For the text-containing cell, return its midpoint in [X, Y] coordinate format. 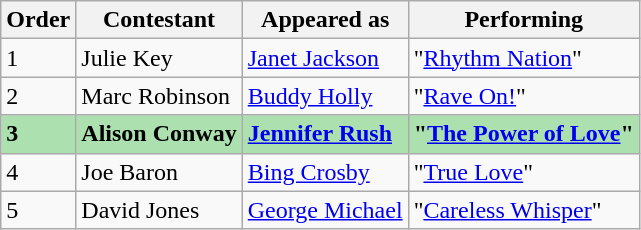
5 [38, 210]
"Rave On!" [524, 96]
"The Power of Love" [524, 134]
Janet Jackson [325, 58]
Jennifer Rush [325, 134]
Marc Robinson [159, 96]
Buddy Holly [325, 96]
"Careless Whisper" [524, 210]
2 [38, 96]
1 [38, 58]
Performing [524, 20]
"True Love" [524, 172]
Julie Key [159, 58]
Joe Baron [159, 172]
Alison Conway [159, 134]
Appeared as [325, 20]
4 [38, 172]
Bing Crosby [325, 172]
3 [38, 134]
"Rhythm Nation" [524, 58]
George Michael [325, 210]
David Jones [159, 210]
Contestant [159, 20]
Order [38, 20]
